Provide the [x, y] coordinate of the cell's center where the given text is located.  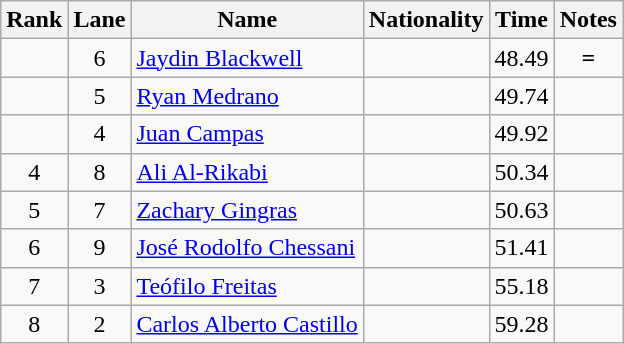
Name [247, 20]
50.34 [522, 172]
Notes [588, 20]
Carlos Alberto Castillo [247, 324]
Nationality [426, 20]
Time [522, 20]
48.49 [522, 58]
Rank [34, 20]
49.92 [522, 134]
José Rodolfo Chessani [247, 248]
3 [100, 286]
51.41 [522, 248]
Jaydin Blackwell [247, 58]
Juan Campas [247, 134]
55.18 [522, 286]
59.28 [522, 324]
50.63 [522, 210]
Teófilo Freitas [247, 286]
Lane [100, 20]
Ali Al-Rikabi [247, 172]
49.74 [522, 96]
2 [100, 324]
= [588, 58]
Ryan Medrano [247, 96]
9 [100, 248]
Zachary Gingras [247, 210]
